Return (x, y) of the center of cell containing provided text 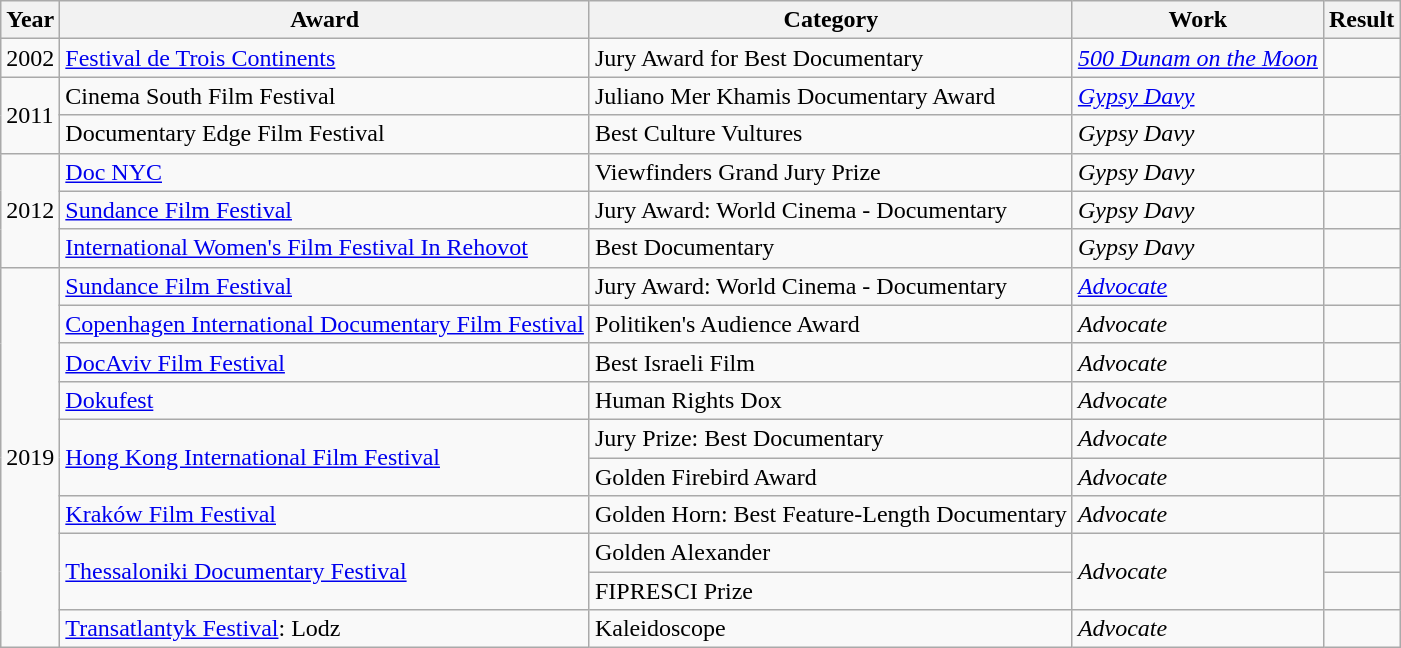
Work (1198, 20)
Dokufest (325, 400)
FIPRESCI Prize (830, 591)
Golden Alexander (830, 553)
Best Documentary (830, 248)
Result (1361, 20)
Golden Firebird Award (830, 477)
Jury Award for Best Documentary (830, 58)
2011 (30, 115)
Best Israeli Film (830, 362)
Kraków Film Festival (325, 515)
Hong Kong International Film Festival (325, 457)
Award (325, 20)
Golden Horn: Best Feature-Length Documentary (830, 515)
Best Culture Vultures (830, 134)
Juliano Mer Khamis Documentary Award (830, 96)
Cinema South Film Festival (325, 96)
Thessaloniki Documentary Festival (325, 572)
Jury Prize: Best Documentary (830, 438)
Human Rights Dox (830, 400)
Year (30, 20)
Politiken's Audience Award (830, 324)
Copenhagen International Documentary Film Festival (325, 324)
DocAviv Film Festival (325, 362)
2019 (30, 458)
International Women's Film Festival In Rehovot (325, 248)
500 Dunam on the Moon (1198, 58)
Transatlantyk Festival: Lodz (325, 629)
Category (830, 20)
Festival de Trois Continents (325, 58)
2002 (30, 58)
2012 (30, 210)
Documentary Edge Film Festival (325, 134)
Doc NYC (325, 172)
Kaleidoscope (830, 629)
Viewfinders Grand Jury Prize (830, 172)
